Find where the given text appears and provide that cell's center as (x, y) coordinate. 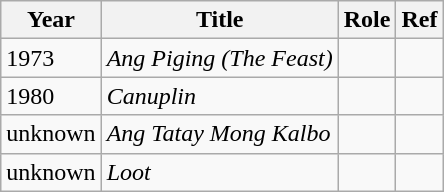
Loot (220, 172)
Ref (420, 20)
Title (220, 20)
Role (367, 20)
1980 (51, 96)
Canuplin (220, 96)
Year (51, 20)
1973 (51, 58)
Ang Tatay Mong Kalbo (220, 134)
Ang Piging (The Feast) (220, 58)
